Pinpoint the cell where the given text exists, returning its [X, Y] midpoint coordinate. 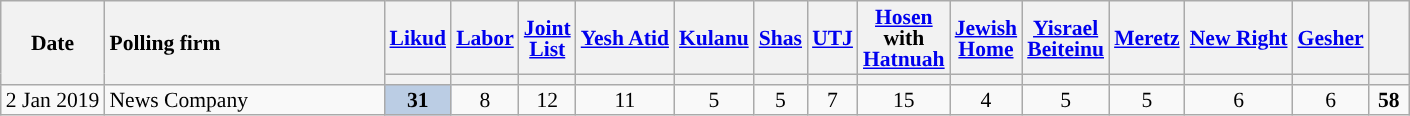
15 [904, 100]
HosenwithHatnuah [904, 38]
Yesh Atid [625, 38]
Gesher [1331, 38]
Meretz [1147, 38]
7 [832, 100]
Shas [780, 38]
12 [548, 100]
UTJ [832, 38]
New Right [1239, 38]
Likud [418, 38]
JointList [548, 38]
Kulanu [714, 38]
Date [53, 42]
4 [986, 100]
Labor [485, 38]
8 [485, 100]
JewishHome [986, 38]
YisraelBeiteinu [1066, 38]
11 [625, 100]
31 [418, 100]
58 [1389, 100]
2 Jan 2019 [53, 100]
News Company [244, 100]
Polling firm [244, 42]
